Pinpoint the cell where the given text exists, returning its (x, y) midpoint coordinate. 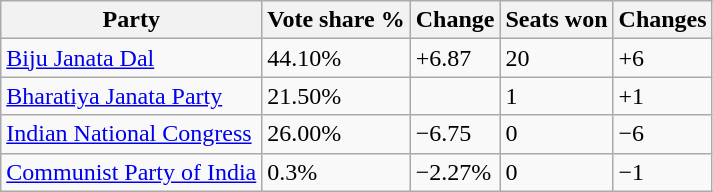
+6 (662, 58)
20 (556, 58)
Change (455, 20)
44.10% (336, 58)
21.50% (336, 96)
0.3% (336, 172)
Vote share % (336, 20)
−1 (662, 172)
Changes (662, 20)
+6.87 (455, 58)
−6.75 (455, 134)
−2.27% (455, 172)
Biju Janata Dal (132, 58)
26.00% (336, 134)
Party (132, 20)
Bharatiya Janata Party (132, 96)
+1 (662, 96)
Indian National Congress (132, 134)
−6 (662, 134)
Communist Party of India (132, 172)
1 (556, 96)
Seats won (556, 20)
